Pinpoint the cell where the given text exists, returning its [x, y] midpoint coordinate. 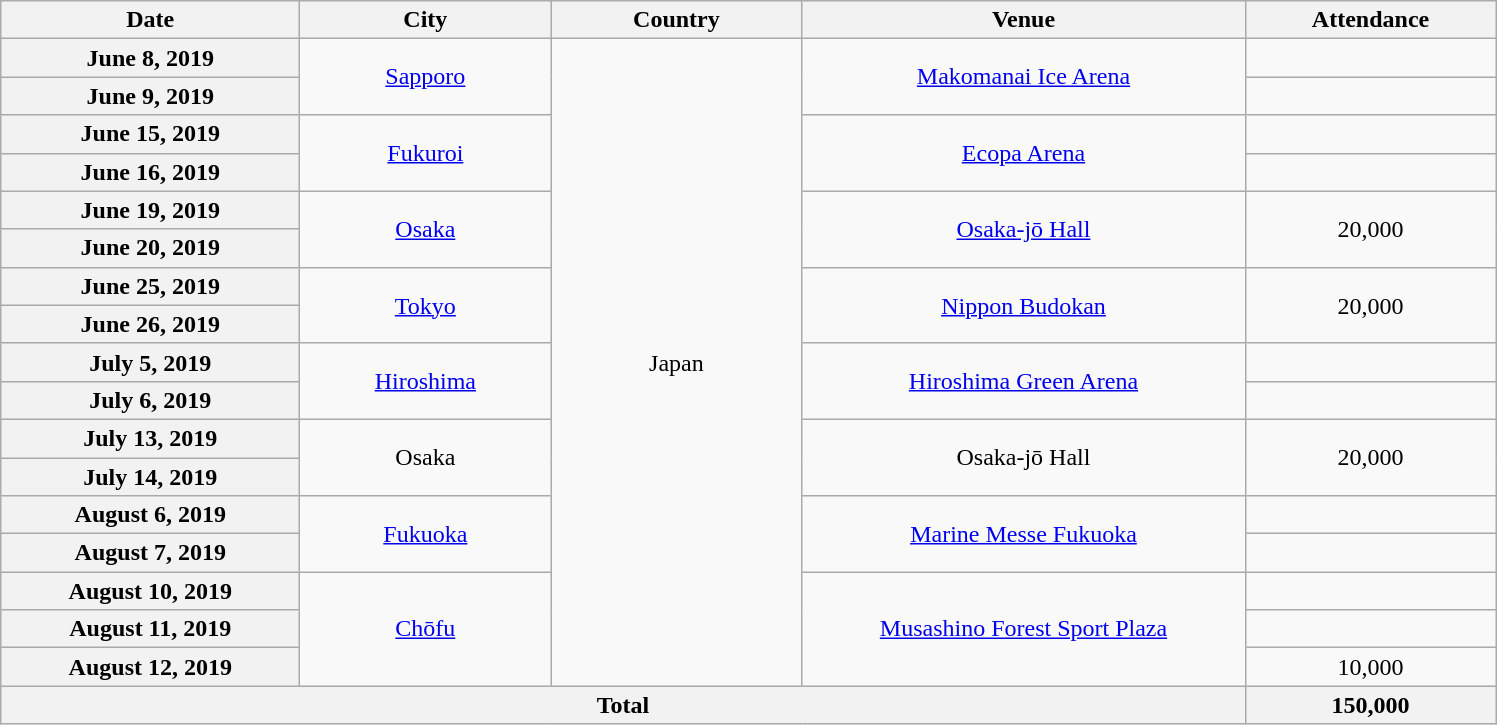
August 11, 2019 [150, 629]
June 26, 2019 [150, 324]
City [426, 20]
June 8, 2019 [150, 58]
150,000 [1370, 705]
10,000 [1370, 667]
Country [676, 20]
July 5, 2019 [150, 362]
Marine Messe Fukuoka [1024, 534]
Nippon Budokan [1024, 305]
Fukuoka [426, 534]
July 14, 2019 [150, 477]
August 12, 2019 [150, 667]
Makomanai Ice Arena [1024, 77]
Fukuroi [426, 153]
August 7, 2019 [150, 553]
Ecopa Arena [1024, 153]
Date [150, 20]
June 9, 2019 [150, 96]
Japan [676, 362]
Chōfu [426, 629]
June 20, 2019 [150, 248]
June 16, 2019 [150, 172]
Hiroshima [426, 381]
July 6, 2019 [150, 400]
June 25, 2019 [150, 286]
Hiroshima Green Arena [1024, 381]
Venue [1024, 20]
July 13, 2019 [150, 438]
June 19, 2019 [150, 210]
Attendance [1370, 20]
Musashino Forest Sport Plaza [1024, 629]
Tokyo [426, 305]
Total [623, 705]
June 15, 2019 [150, 134]
August 10, 2019 [150, 591]
Sapporo [426, 77]
August 6, 2019 [150, 515]
